Pinpoint the cell where the given text exists, returning its [X, Y] midpoint coordinate. 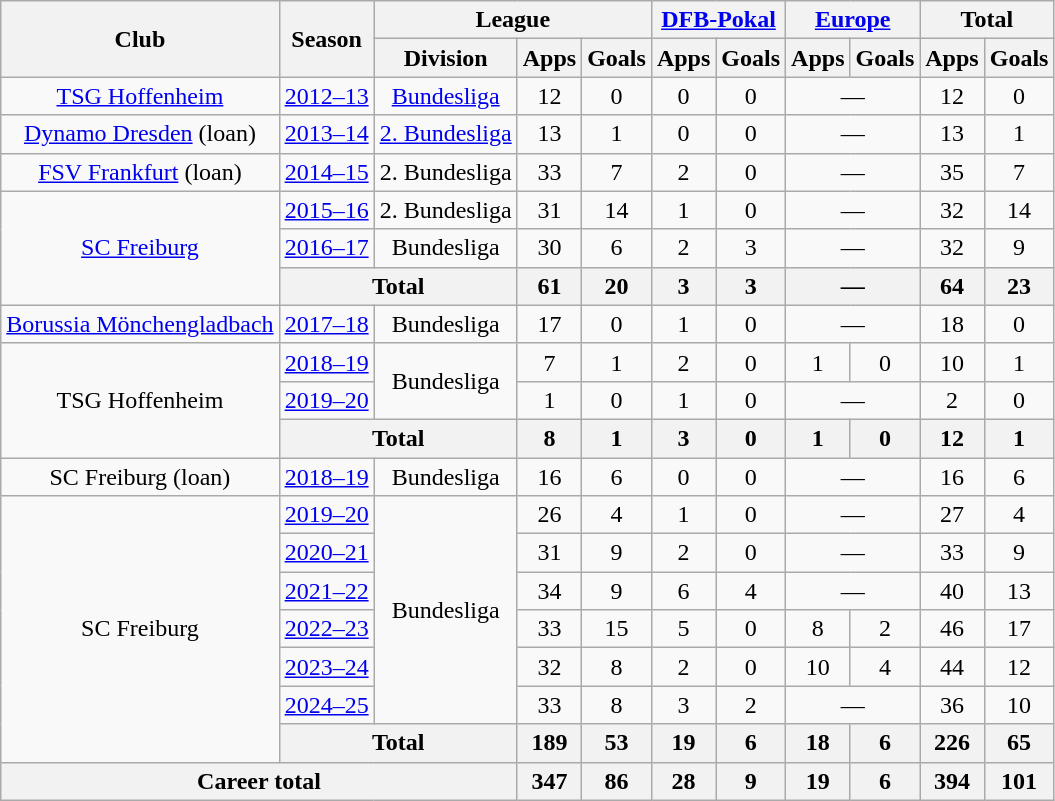
53 [617, 743]
2013–14 [326, 134]
23 [1019, 286]
20 [617, 286]
226 [952, 743]
FSV Frankfurt (loan) [140, 172]
2015–16 [326, 210]
30 [549, 248]
36 [952, 705]
DFB-Pokal [718, 20]
86 [617, 781]
Europe [853, 20]
SC Freiburg (loan) [140, 477]
15 [617, 629]
44 [952, 667]
61 [549, 286]
28 [683, 781]
34 [549, 591]
46 [952, 629]
2017–18 [326, 324]
65 [1019, 743]
2020–21 [326, 553]
2024–25 [326, 705]
2014–15 [326, 172]
Borussia Mönchengladbach [140, 324]
5 [683, 629]
Division [446, 58]
64 [952, 286]
Season [326, 39]
Club [140, 39]
27 [952, 515]
394 [952, 781]
2023–24 [326, 667]
189 [549, 743]
2012–13 [326, 96]
2016–17 [326, 248]
101 [1019, 781]
League [512, 20]
26 [549, 515]
35 [952, 172]
347 [549, 781]
Dynamo Dresden (loan) [140, 134]
2021–22 [326, 591]
Career total [259, 781]
2022–23 [326, 629]
40 [952, 591]
